From the cell containing the given text, extract its center point as (x, y) coordinate. 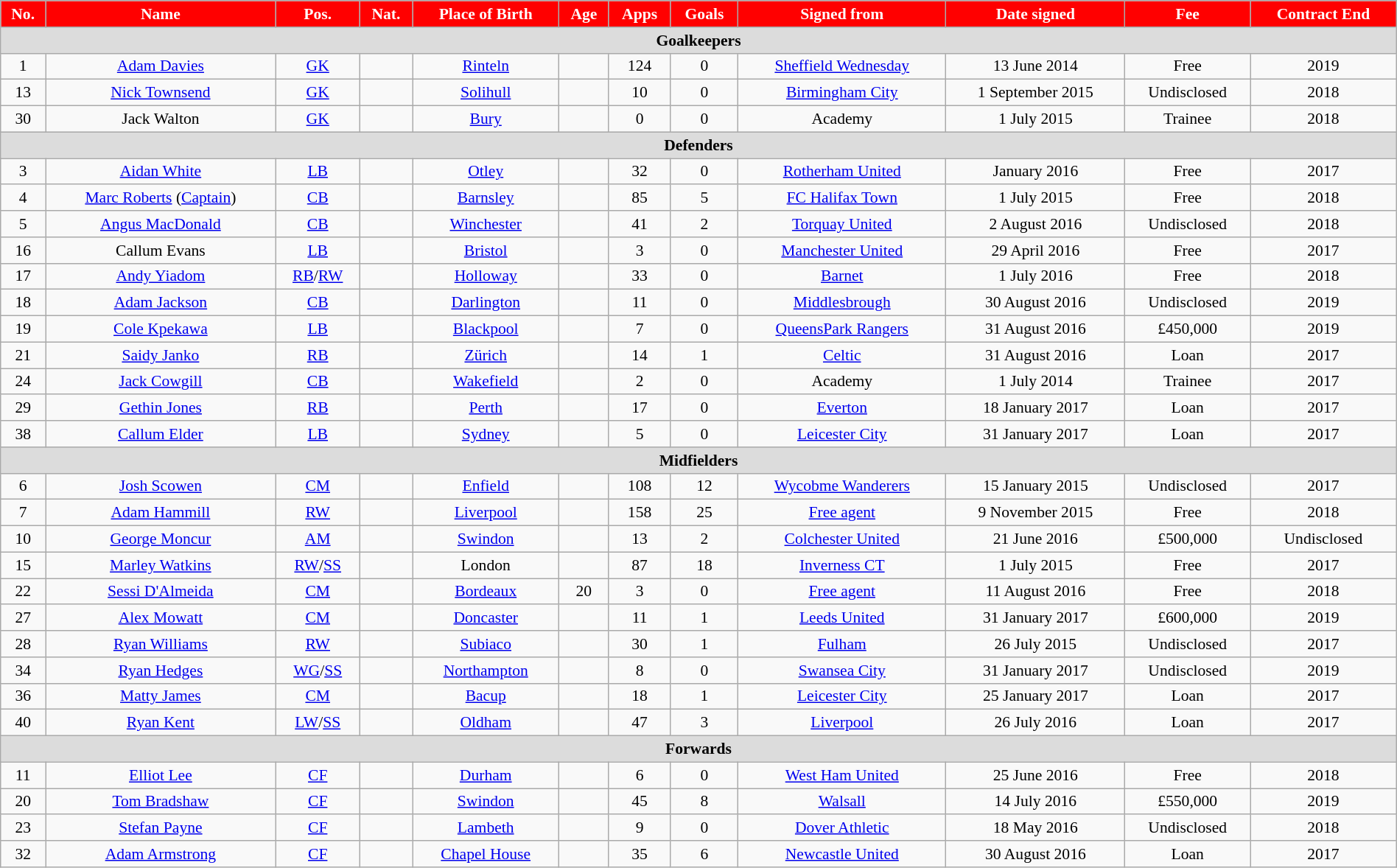
Jack Cowgill (161, 382)
Wycobme Wanderers (842, 486)
29 April 2016 (1036, 251)
85 (640, 198)
Marley Watkins (161, 565)
12 (704, 486)
22 (24, 592)
Cole Kpekawa (161, 329)
Ryan Hedges (161, 671)
Rinteln (486, 66)
Oldham (486, 723)
25 January 2017 (1036, 696)
Signed from (842, 14)
Adam Jackson (161, 303)
1 July 2016 (1036, 276)
Goals (704, 14)
WG/SS (318, 671)
33 (640, 276)
Place of Birth (486, 14)
West Ham United (842, 775)
Adam Davies (161, 66)
Manchester United (842, 251)
Alex Mowatt (161, 618)
15 (24, 565)
Contract End (1323, 14)
Stefan Payne (161, 828)
Matty James (161, 696)
2 August 2016 (1036, 224)
Swansea City (842, 671)
Andy Yiadom (161, 276)
Zürich (486, 355)
Sheffield Wednesday (842, 66)
Tom Bradshaw (161, 802)
Apps (640, 14)
Adam Hammill (161, 513)
Dover Athletic (842, 828)
Aidan White (161, 172)
Fulham (842, 644)
1 September 2015 (1036, 93)
18 May 2016 (1036, 828)
Barnet (842, 276)
Rotherham United (842, 172)
124 (640, 66)
Marc Roberts (Captain) (161, 198)
Saidy Janko (161, 355)
Winchester (486, 224)
Defenders (698, 145)
Walsall (842, 802)
35 (640, 854)
108 (640, 486)
Lambeth (486, 828)
23 (24, 828)
41 (640, 224)
Callum Evans (161, 251)
Inverness CT (842, 565)
Holloway (486, 276)
Torquay United (842, 224)
1 July 2014 (1036, 382)
9 November 2015 (1036, 513)
Bacup (486, 696)
Pos. (318, 14)
Wakefield (486, 382)
Callum Elder (161, 434)
FC Halifax Town (842, 198)
£500,000 (1188, 539)
£550,000 (1188, 802)
Josh Scowen (161, 486)
Gethin Jones (161, 408)
£450,000 (1188, 329)
45 (640, 802)
Angus MacDonald (161, 224)
No. (24, 14)
38 (24, 434)
16 (24, 251)
Sydney (486, 434)
Subiaco (486, 644)
Name (161, 14)
21 (24, 355)
36 (24, 696)
Solihull (486, 93)
Forwards (698, 749)
26 July 2015 (1036, 644)
Nat. (386, 14)
London (486, 565)
40 (24, 723)
Otley (486, 172)
47 (640, 723)
Birmingham City (842, 93)
RB/RW (318, 276)
15 January 2015 (1036, 486)
Doncaster (486, 618)
January 2016 (1036, 172)
Age (584, 14)
Barnsley (486, 198)
Jack Walton (161, 119)
Leeds United (842, 618)
Colchester United (842, 539)
Midfielders (698, 461)
Ryan Williams (161, 644)
LW/SS (318, 723)
19 (24, 329)
21 June 2016 (1036, 539)
Fee (1188, 14)
George Moncur (161, 539)
Darlington (486, 303)
Bury (486, 119)
18 January 2017 (1036, 408)
26 July 2016 (1036, 723)
Elliot Lee (161, 775)
Adam Armstrong (161, 854)
QueensPark Rangers (842, 329)
RW/SS (318, 565)
Durham (486, 775)
Date signed (1036, 14)
87 (640, 565)
4 (24, 198)
14 (640, 355)
11 August 2016 (1036, 592)
13 June 2014 (1036, 66)
158 (640, 513)
Blackpool (486, 329)
Perth (486, 408)
9 (640, 828)
14 July 2016 (1036, 802)
£600,000 (1188, 618)
Sessi D'Almeida (161, 592)
Bristol (486, 251)
Ryan Kent (161, 723)
Celtic (842, 355)
Everton (842, 408)
Goalkeepers (698, 41)
27 (24, 618)
AM (318, 539)
28 (24, 644)
Newcastle United (842, 854)
25 June 2016 (1036, 775)
Middlesbrough (842, 303)
Bordeaux (486, 592)
Northampton (486, 671)
Chapel House (486, 854)
25 (704, 513)
Enfield (486, 486)
Nick Townsend (161, 93)
29 (24, 408)
34 (24, 671)
24 (24, 382)
